For the text-containing cell, return its midpoint in [X, Y] coordinate format. 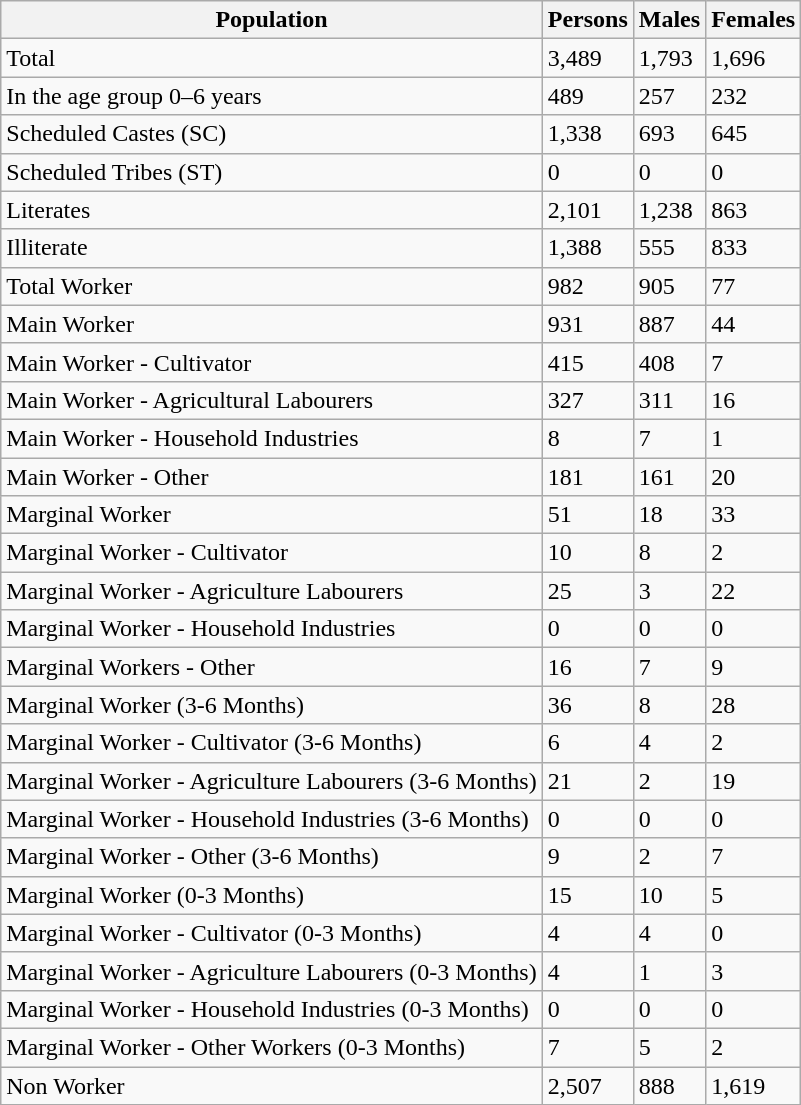
Main Worker - Cultivator [272, 362]
Main Worker - Agricultural Labourers [272, 400]
6 [588, 743]
257 [669, 96]
Marginal Worker - Cultivator (0-3 Months) [272, 933]
1,793 [669, 58]
Marginal Worker - Agriculture Labourers (0-3 Months) [272, 971]
Marginal Worker - Household Industries [272, 629]
415 [588, 362]
Females [754, 20]
Marginal Worker - Household Industries (0-3 Months) [272, 1009]
887 [669, 324]
Males [669, 20]
Marginal Worker - Household Industries (3-6 Months) [272, 819]
982 [588, 286]
905 [669, 286]
Literates [272, 210]
28 [754, 705]
Marginal Worker (0-3 Months) [272, 895]
181 [588, 477]
232 [754, 96]
833 [754, 248]
161 [669, 477]
Marginal Worker - Other Workers (0-3 Months) [272, 1047]
Main Worker - Household Industries [272, 438]
Population [272, 20]
1,338 [588, 134]
15 [588, 895]
3,489 [588, 58]
Marginal Worker - Cultivator [272, 553]
51 [588, 515]
In the age group 0–6 years [272, 96]
Illiterate [272, 248]
2,507 [588, 1085]
Marginal Worker - Agriculture Labourers [272, 591]
555 [669, 248]
20 [754, 477]
693 [669, 134]
931 [588, 324]
Marginal Workers - Other [272, 667]
Scheduled Castes (SC) [272, 134]
645 [754, 134]
Total Worker [272, 286]
Marginal Worker - Cultivator (3-6 Months) [272, 743]
18 [669, 515]
327 [588, 400]
489 [588, 96]
21 [588, 781]
36 [588, 705]
Persons [588, 20]
1,388 [588, 248]
Total [272, 58]
1,619 [754, 1085]
2,101 [588, 210]
1,696 [754, 58]
Marginal Worker (3-6 Months) [272, 705]
Marginal Worker [272, 515]
Marginal Worker - Other (3-6 Months) [272, 857]
888 [669, 1085]
33 [754, 515]
311 [669, 400]
Main Worker [272, 324]
Non Worker [272, 1085]
77 [754, 286]
Marginal Worker - Agriculture Labourers (3-6 Months) [272, 781]
19 [754, 781]
25 [588, 591]
44 [754, 324]
1,238 [669, 210]
408 [669, 362]
863 [754, 210]
22 [754, 591]
Main Worker - Other [272, 477]
Scheduled Tribes (ST) [272, 172]
